Provide the [x, y] coordinate of the cell's center where the given text is located.  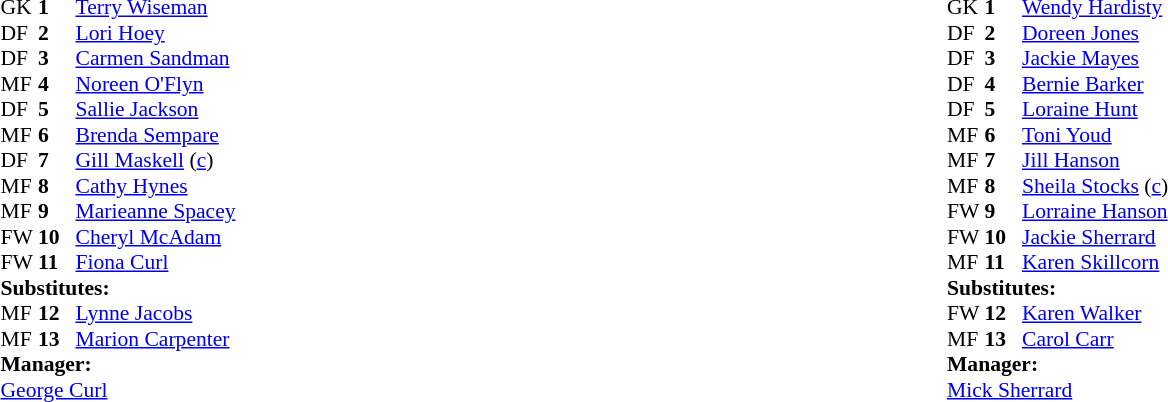
Bernie Barker [1095, 84]
Fiona Curl [156, 263]
Doreen Jones [1095, 33]
Jackie Mayes [1095, 59]
Jackie Sherrard [1095, 237]
Karen Walker [1095, 313]
Cheryl McAdam [156, 237]
Jill Hanson [1095, 161]
Noreen O'Flyn [156, 84]
Marion Carpenter [156, 339]
Karen Skillcorn [1095, 263]
Brenda Sempare [156, 135]
Toni Youd [1095, 135]
Gill Maskell (c) [156, 161]
Lorraine Hanson [1095, 211]
Carol Carr [1095, 339]
Marieanne Spacey [156, 211]
Lori Hoey [156, 33]
Sheila Stocks (c) [1095, 186]
Lynne Jacobs [156, 313]
Cathy Hynes [156, 186]
Loraine Hunt [1095, 109]
Carmen Sandman [156, 59]
Sallie Jackson [156, 109]
